Return the (x, y) coordinate for the center point of the cell that contains the specified text.  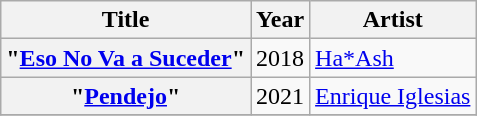
Enrique Iglesias (393, 96)
Title (126, 20)
2021 (280, 96)
Ha*Ash (393, 58)
2018 (280, 58)
"Eso No Va a Suceder" (126, 58)
Year (280, 20)
"Pendejo" (126, 96)
Artist (393, 20)
